Scan for the cell matching the given text and deliver its (X, Y) coordinate at center. 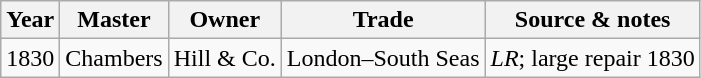
Year (30, 20)
Owner (224, 20)
Source & notes (592, 20)
Trade (383, 20)
Master (114, 20)
London–South Seas (383, 58)
1830 (30, 58)
LR; large repair 1830 (592, 58)
Hill & Co. (224, 58)
Chambers (114, 58)
